Extract the [x, y] coordinate from the center of the cell holding the provided text.  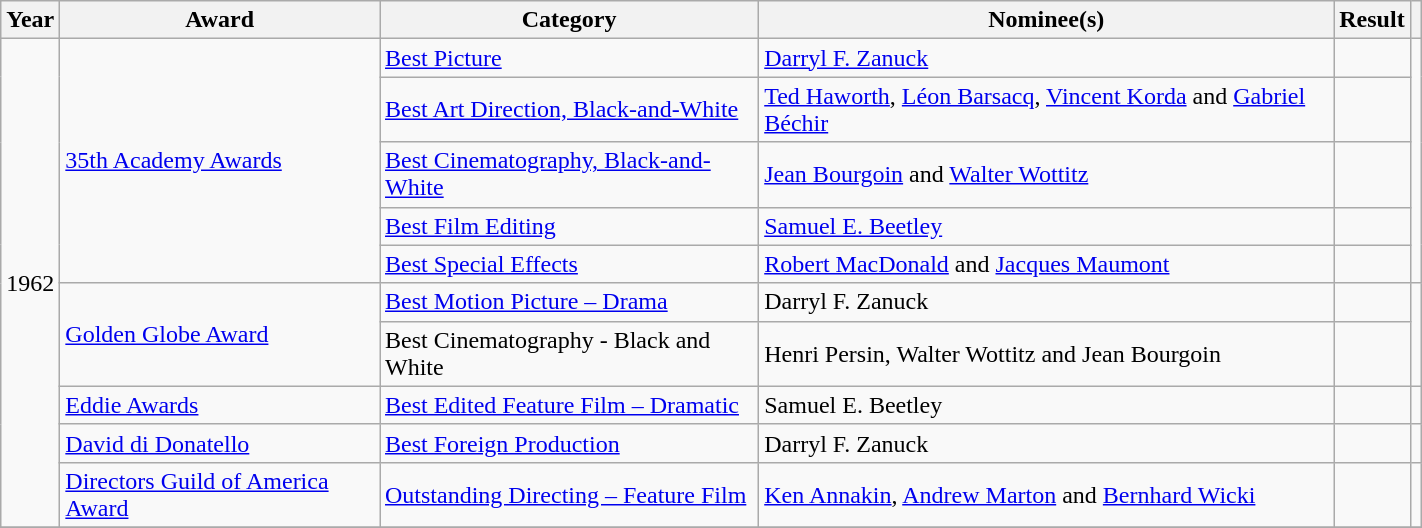
Best Film Editing [570, 226]
Robert MacDonald and Jacques Maumont [1046, 264]
Jean Bourgoin and Walter Wottitz [1046, 174]
Best Picture [570, 58]
Best Cinematography, Black-and-White [570, 174]
Ken Annakin, Andrew Marton and Bernhard Wicki [1046, 494]
Eddie Awards [220, 405]
Best Foreign Production [570, 443]
Best Edited Feature Film – Dramatic [570, 405]
Best Motion Picture – Drama [570, 302]
1962 [30, 284]
Result [1372, 20]
Best Special Effects [570, 264]
Directors Guild of America Award [220, 494]
Award [220, 20]
Category [570, 20]
Nominee(s) [1046, 20]
Henri Persin, Walter Wottitz and Jean Bourgoin [1046, 354]
Golden Globe Award [220, 334]
Outstanding Directing – Feature Film [570, 494]
Best Cinematography - Black and White [570, 354]
Best Art Direction, Black-and-White [570, 110]
Year [30, 20]
David di Donatello [220, 443]
35th Academy Awards [220, 161]
Ted Haworth, Léon Barsacq, Vincent Korda and Gabriel Béchir [1046, 110]
